Find where the given text appears and provide that cell's center as (X, Y) coordinate. 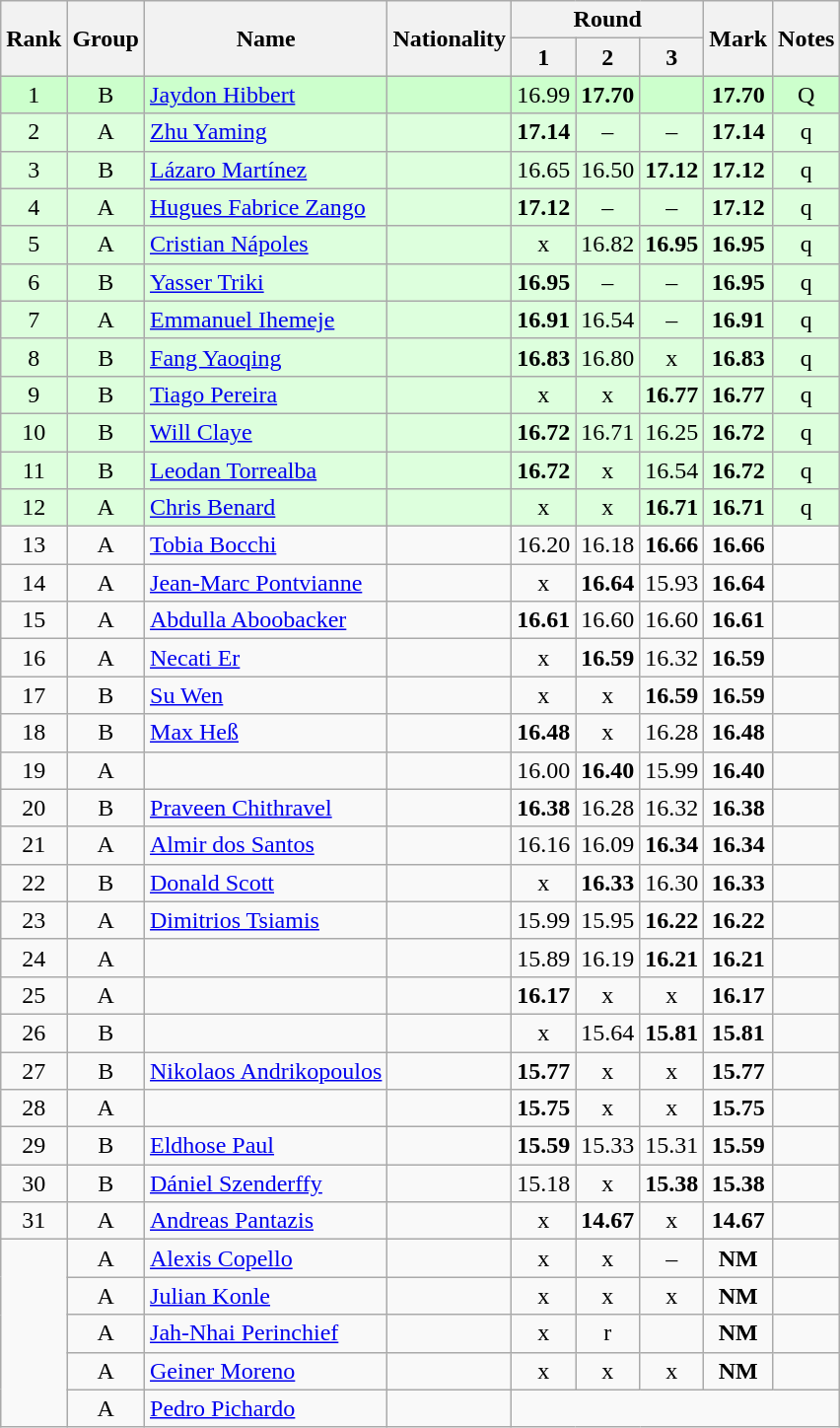
20 (34, 808)
28 (34, 1108)
Yasser Triki (266, 282)
Emmanuel Ihemeje (266, 320)
Jean-Marc Pontvianne (266, 583)
16.25 (672, 432)
Donald Scott (266, 883)
15.89 (544, 958)
Chris Benard (266, 508)
Alexis Copello (266, 1258)
Hugues Fabrice Zango (266, 207)
6 (34, 282)
16.30 (672, 883)
Mark (738, 38)
Group (106, 38)
30 (34, 1183)
15.93 (672, 583)
Eldhose Paul (266, 1146)
16.19 (607, 958)
16.16 (544, 845)
Notes (806, 38)
Nationality (450, 38)
r (607, 1333)
Dimitrios Tsiamis (266, 920)
Rank (34, 38)
15 (34, 620)
15.18 (544, 1183)
10 (34, 432)
7 (34, 320)
Julian Konle (266, 1296)
16.09 (607, 845)
26 (34, 1033)
15.33 (607, 1146)
15.31 (672, 1146)
Q (806, 95)
16 (34, 658)
Jaydon Hibbert (266, 95)
16.82 (607, 245)
15.95 (607, 920)
14 (34, 583)
Cristian Nápoles (266, 245)
16.80 (607, 357)
17 (34, 695)
12 (34, 508)
Su Wen (266, 695)
Nikolaos Andrikopoulos (266, 1070)
18 (34, 733)
21 (34, 845)
16.65 (544, 170)
Tobia Bocchi (266, 545)
15.64 (607, 1033)
Praveen Chithravel (266, 808)
4 (34, 207)
Lázaro Martínez (266, 170)
16.18 (607, 545)
22 (34, 883)
Max Heß (266, 733)
31 (34, 1221)
8 (34, 357)
23 (34, 920)
16.20 (544, 545)
13 (34, 545)
16.99 (544, 95)
19 (34, 770)
Dániel Szenderffy (266, 1183)
11 (34, 470)
29 (34, 1146)
Andreas Pantazis (266, 1221)
27 (34, 1070)
9 (34, 394)
Name (266, 38)
16.00 (544, 770)
5 (34, 245)
Necati Er (266, 658)
Almir dos Santos (266, 845)
Zhu Yaming (266, 132)
Leodan Torrealba (266, 470)
Geiner Moreno (266, 1371)
24 (34, 958)
Will Claye (266, 432)
Fang Yaoqing (266, 357)
Pedro Pichardo (266, 1408)
Tiago Pereira (266, 394)
16.50 (607, 170)
25 (34, 995)
Round (607, 20)
Jah-Nhai Perinchief (266, 1333)
Abdulla Aboobacker (266, 620)
